Output the (X, Y) coordinate of the center of the cell containing the given text.  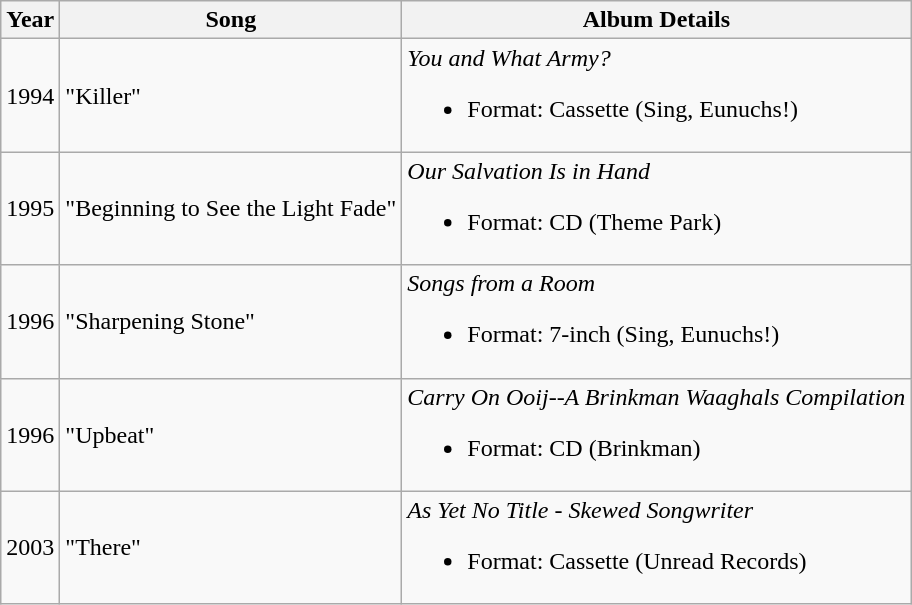
Album Details (656, 20)
Carry On Ooij--A Brinkman Waaghals CompilationFormat: CD (Brinkman) (656, 434)
"Killer" (231, 96)
"There" (231, 548)
As Yet No Title - Skewed SongwriterFormat: Cassette (Unread Records) (656, 548)
Songs from a RoomFormat: 7-inch (Sing, Eunuchs!) (656, 322)
1994 (30, 96)
Song (231, 20)
Year (30, 20)
"Sharpening Stone" (231, 322)
"Upbeat" (231, 434)
You and What Army?Format: Cassette (Sing, Eunuchs!) (656, 96)
2003 (30, 548)
Our Salvation Is in HandFormat: CD (Theme Park) (656, 208)
1995 (30, 208)
"Beginning to See the Light Fade" (231, 208)
